Find where the given text appears and provide that cell's center as (X, Y) coordinate. 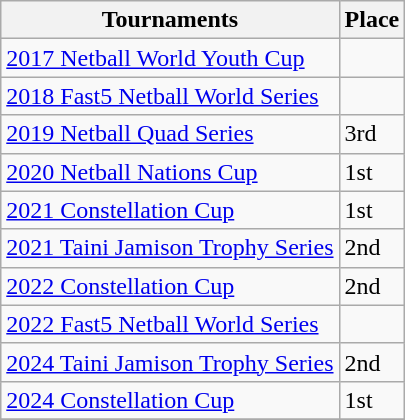
Place (372, 20)
2024 Constellation Cup (170, 400)
2024 Taini Jamison Trophy Series (170, 362)
2020 Netball Nations Cup (170, 172)
2022 Fast5 Netball World Series (170, 324)
Tournaments (170, 20)
2021 Taini Jamison Trophy Series (170, 248)
2017 Netball World Youth Cup (170, 58)
2022 Constellation Cup (170, 286)
2018 Fast5 Netball World Series (170, 96)
3rd (372, 134)
2019 Netball Quad Series (170, 134)
2021 Constellation Cup (170, 210)
